Extract the (x, y) coordinate from the center of the cell holding the provided text.  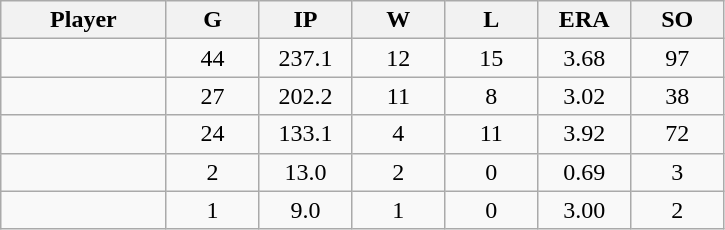
3.68 (584, 58)
12 (398, 58)
3.02 (584, 96)
4 (398, 134)
IP (306, 20)
SO (678, 20)
0.69 (584, 172)
3.92 (584, 134)
72 (678, 134)
3 (678, 172)
202.2 (306, 96)
27 (212, 96)
W (398, 20)
9.0 (306, 210)
8 (492, 96)
G (212, 20)
133.1 (306, 134)
97 (678, 58)
44 (212, 58)
ERA (584, 20)
L (492, 20)
3.00 (584, 210)
15 (492, 58)
24 (212, 134)
237.1 (306, 58)
38 (678, 96)
Player (84, 20)
13.0 (306, 172)
